Identify which cell holds the provided text, then report its [x, y] central coordinate. 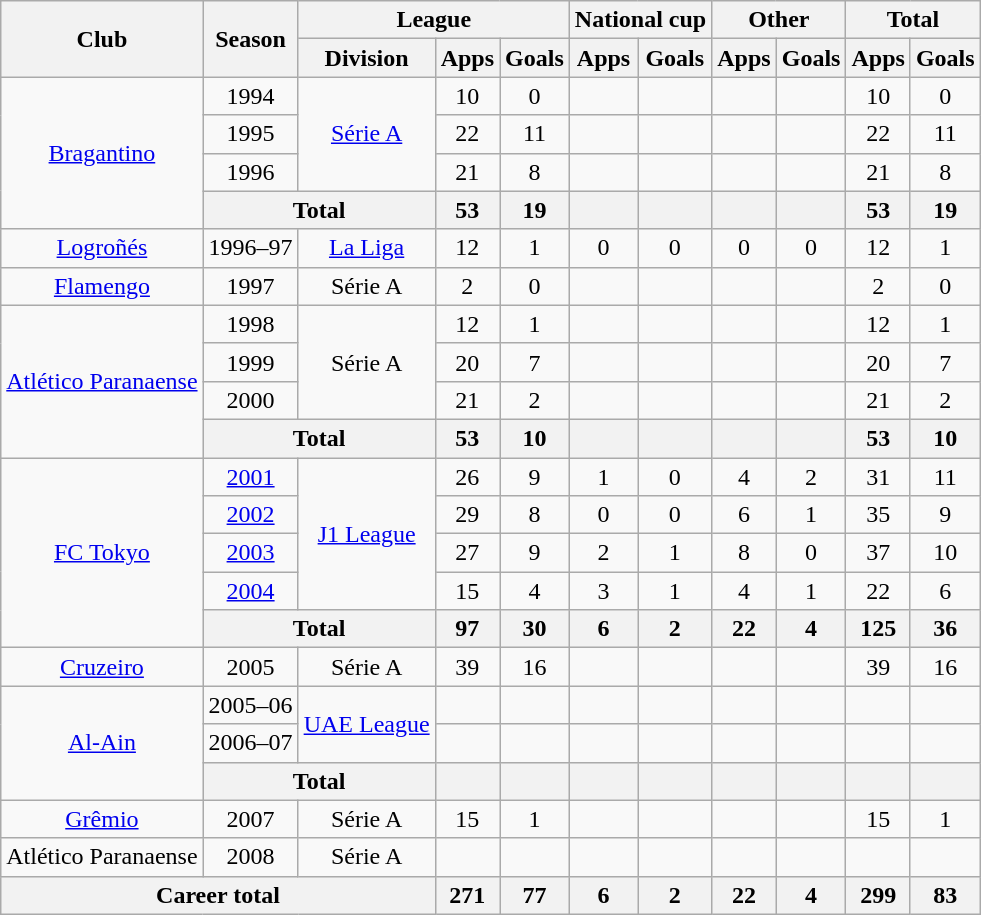
77 [535, 895]
1997 [250, 286]
Cruzeiro [102, 667]
1996–97 [250, 248]
35 [878, 515]
27 [467, 553]
1995 [250, 134]
2000 [250, 400]
La Liga [366, 248]
Other [779, 20]
31 [878, 477]
League [434, 20]
97 [467, 629]
Season [250, 39]
J1 League [366, 534]
1998 [250, 324]
Al-Ain [102, 743]
Grêmio [102, 819]
2005–06 [250, 705]
2006–07 [250, 743]
2002 [250, 515]
3 [603, 591]
36 [945, 629]
2001 [250, 477]
2005 [250, 667]
29 [467, 515]
1996 [250, 172]
UAE League [366, 724]
299 [878, 895]
1994 [250, 96]
26 [467, 477]
2004 [250, 591]
37 [878, 553]
Flamengo [102, 286]
2008 [250, 857]
125 [878, 629]
Club [102, 39]
Logroñés [102, 248]
Division [366, 58]
2003 [250, 553]
Bragantino [102, 153]
2007 [250, 819]
FC Tokyo [102, 553]
271 [467, 895]
30 [535, 629]
83 [945, 895]
National cup [640, 20]
Career total [218, 895]
1999 [250, 362]
